Output the [x, y] coordinate of the center of the cell containing the given text.  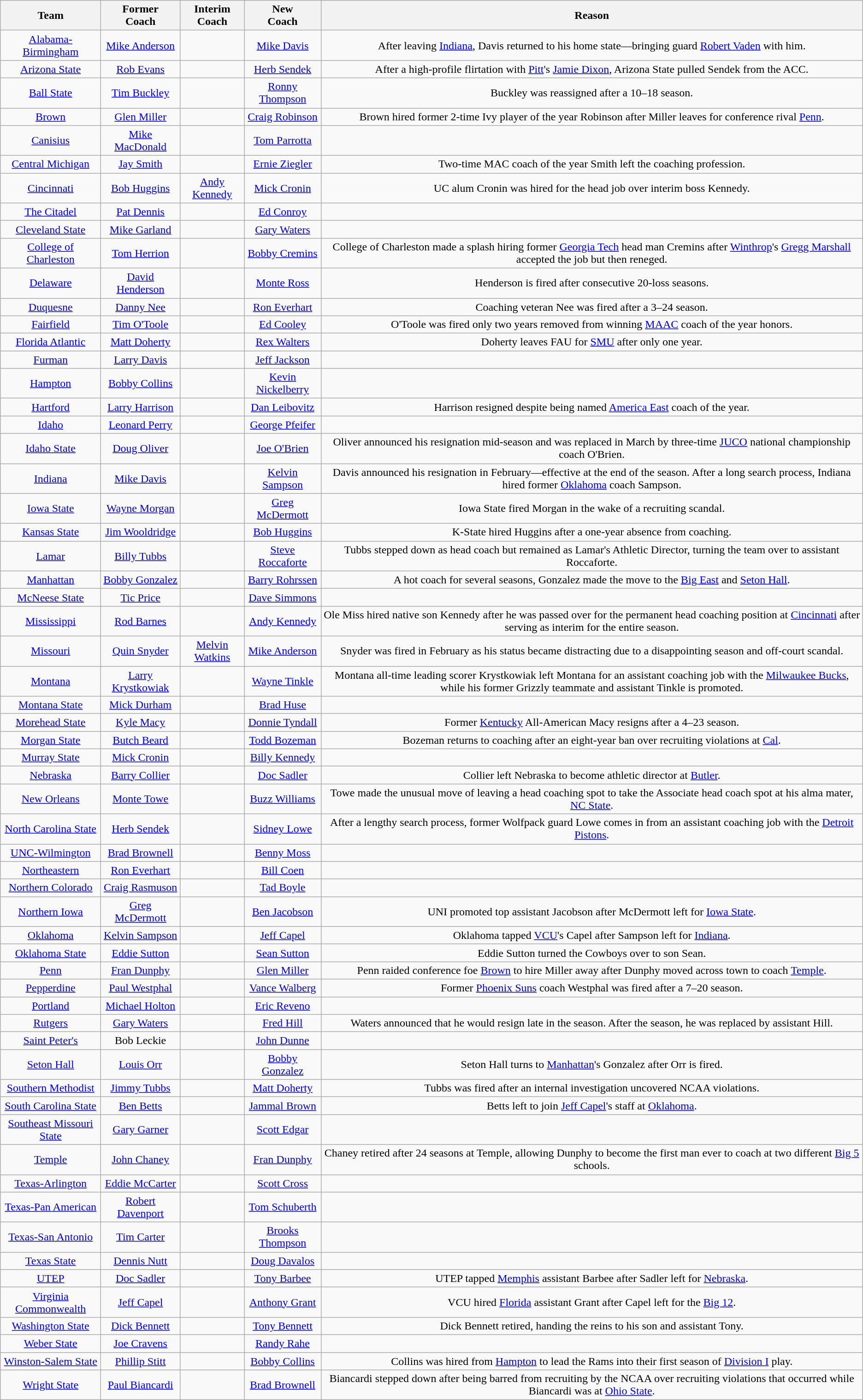
UTEP [51, 1278]
College of Charleston [51, 253]
Harrison resigned despite being named America East coach of the year. [592, 407]
Scott Cross [283, 1183]
Dan Leibovitz [283, 407]
New Orleans [51, 799]
Collier left Nebraska to become athletic director at Butler. [592, 775]
Seton Hall turns to Manhattan's Gonzalez after Orr is fired. [592, 1064]
Jimmy Tubbs [141, 1088]
Melvin Watkins [212, 651]
Mike Garland [141, 229]
Tim O'Toole [141, 325]
Scott Edgar [283, 1130]
Chaney retired after 24 seasons at Temple, allowing Dunphy to become the first man ever to coach at two different Big 5 schools. [592, 1159]
Craig Robinson [283, 117]
Temple [51, 1159]
Monte Towe [141, 799]
UTEP tapped Memphis assistant Barbee after Sadler left for Nebraska. [592, 1278]
Jim Wooldridge [141, 532]
Tom Schuberth [283, 1207]
Brad Huse [283, 705]
McNeese State [51, 597]
NewCoach [283, 16]
Brown [51, 117]
Montana [51, 681]
Penn raided conference foe Brown to hire Miller away after Dunphy moved across town to coach Temple. [592, 970]
Pepperdine [51, 988]
Idaho [51, 425]
Tubbs stepped down as head coach but remained as Lamar's Athletic Director, turning the team over to assistant Roccaforte. [592, 556]
Mike MacDonald [141, 140]
After a high-profile flirtation with Pitt's Jamie Dixon, Arizona State pulled Sendek from the ACC. [592, 69]
Paul Biancardi [141, 1385]
Larry Harrison [141, 407]
O'Toole was fired only two years removed from winning MAAC coach of the year honors. [592, 325]
UC alum Cronin was hired for the head job over interim boss Kennedy. [592, 188]
Doherty leaves FAU for SMU after only one year. [592, 342]
Anthony Grant [283, 1302]
Team [51, 16]
Morgan State [51, 740]
Texas-Pan American [51, 1207]
Ed Cooley [283, 325]
UNI promoted top assistant Jacobson after McDermott left for Iowa State. [592, 911]
Cincinnati [51, 188]
Todd Bozeman [283, 740]
Ben Betts [141, 1106]
George Pfeifer [283, 425]
Eric Reveno [283, 1006]
Ed Conroy [283, 212]
Florida Atlantic [51, 342]
Indiana [51, 479]
Penn [51, 970]
Tony Barbee [283, 1278]
Sean Sutton [283, 953]
Benny Moss [283, 853]
Montana State [51, 705]
Wayne Tinkle [283, 681]
Louis Orr [141, 1064]
FormerCoach [141, 16]
Mississippi [51, 621]
Alabama-Birmingham [51, 45]
K-State hired Huggins after a one-year absence from coaching. [592, 532]
Manhattan [51, 580]
Monte Ross [283, 283]
Northeastern [51, 870]
Cleveland State [51, 229]
Quin Snyder [141, 651]
Texas-San Antonio [51, 1237]
Barry Collier [141, 775]
Ernie Ziegler [283, 164]
Bill Coen [283, 870]
Southeast Missouri State [51, 1130]
Southern Methodist [51, 1088]
Missouri [51, 651]
Robert Davenport [141, 1207]
After a lengthy search process, former Wolfpack guard Lowe comes in from an assistant coaching job with the Detroit Pistons. [592, 829]
John Chaney [141, 1159]
Steve Roccaforte [283, 556]
Tic Price [141, 597]
Brown hired former 2-time Ivy player of the year Robinson after Miller leaves for conference rival Penn. [592, 117]
Michael Holton [141, 1006]
Waters announced that he would resign late in the season. After the season, he was replaced by assistant Hill. [592, 1023]
Brooks Thompson [283, 1237]
Fairfield [51, 325]
Winston-Salem State [51, 1361]
Seton Hall [51, 1064]
Wright State [51, 1385]
Oklahoma [51, 935]
Gary Garner [141, 1130]
Idaho State [51, 448]
Hartford [51, 407]
Rob Evans [141, 69]
Billy Tubbs [141, 556]
Danny Nee [141, 307]
Canisius [51, 140]
Tom Parrotta [283, 140]
Snyder was fired in February as his status became distracting due to a disappointing season and off-court scandal. [592, 651]
Central Michigan [51, 164]
Iowa State [51, 508]
Saint Peter's [51, 1041]
Tony Bennett [283, 1326]
Bozeman returns to coaching after an eight-year ban over recruiting violations at Cal. [592, 740]
Kyle Macy [141, 723]
Eddie McCarter [141, 1183]
Hampton [51, 384]
Duquesne [51, 307]
Towe made the unusual move of leaving a head coaching spot to take the Associate head coach spot at his alma mater, NC State. [592, 799]
Doug Oliver [141, 448]
Tad Boyle [283, 888]
Texas-Arlington [51, 1183]
Dick Bennett retired, handing the reins to his son and assistant Tony. [592, 1326]
Eddie Sutton turned the Cowboys over to son Sean. [592, 953]
Furman [51, 360]
Tubbs was fired after an internal investigation uncovered NCAA violations. [592, 1088]
Vance Walberg [283, 988]
Phillip Stitt [141, 1361]
Tim Carter [141, 1237]
Barry Rohrssen [283, 580]
Rod Barnes [141, 621]
Betts left to join Jeff Capel's staff at Oklahoma. [592, 1106]
InterimCoach [212, 16]
Tom Herrion [141, 253]
Ball State [51, 93]
Rex Walters [283, 342]
Two-time MAC coach of the year Smith left the coaching profession. [592, 164]
Dick Bennett [141, 1326]
UNC-Wilmington [51, 853]
John Dunne [283, 1041]
After leaving Indiana, Davis returned to his home state—bringing guard Robert Vaden with him. [592, 45]
Mick Durham [141, 705]
Kansas State [51, 532]
Paul Westphal [141, 988]
North Carolina State [51, 829]
College of Charleston made a splash hiring former Georgia Tech head man Cremins after Winthrop's Gregg Marshall accepted the job but then reneged. [592, 253]
Fred Hill [283, 1023]
Tim Buckley [141, 93]
Donnie Tyndall [283, 723]
Northern Colorado [51, 888]
Collins was hired from Hampton to lead the Rams into their first season of Division I play. [592, 1361]
Bobby Cremins [283, 253]
Jeff Jackson [283, 360]
Jammal Brown [283, 1106]
Buckley was reassigned after a 10–18 season. [592, 93]
Murray State [51, 758]
Delaware [51, 283]
Bob Leckie [141, 1041]
Former Kentucky All-American Macy resigns after a 4–23 season. [592, 723]
Morehead State [51, 723]
Craig Rasmuson [141, 888]
VCU hired Florida assistant Grant after Capel left for the Big 12. [592, 1302]
Former Phoenix Suns coach Westphal was fired after a 7–20 season. [592, 988]
Oklahoma tapped VCU's Capel after Sampson left for Indiana. [592, 935]
Ben Jacobson [283, 911]
South Carolina State [51, 1106]
Sidney Lowe [283, 829]
Rutgers [51, 1023]
Weber State [51, 1343]
Randy Rahe [283, 1343]
A hot coach for several seasons, Gonzalez made the move to the Big East and Seton Hall. [592, 580]
Pat Dennis [141, 212]
Eddie Sutton [141, 953]
Larry Krystkowiak [141, 681]
Nebraska [51, 775]
Coaching veteran Nee was fired after a 3–24 season. [592, 307]
Arizona State [51, 69]
Dennis Nutt [141, 1261]
Billy Kennedy [283, 758]
Jay Smith [141, 164]
Virginia Commonwealth [51, 1302]
Kevin Nickelberry [283, 384]
Biancardi stepped down after being barred from recruiting by the NCAA over recruiting violations that occurred while Biancardi was at Ohio State. [592, 1385]
Washington State [51, 1326]
Northern Iowa [51, 911]
Doug Davalos [283, 1261]
David Henderson [141, 283]
Henderson is fired after consecutive 20-loss seasons. [592, 283]
Joe O'Brien [283, 448]
Oliver announced his resignation mid-season and was replaced in March by three-time JUCO national championship coach O'Brien. [592, 448]
Joe Cravens [141, 1343]
Larry Davis [141, 360]
The Citadel [51, 212]
Reason [592, 16]
Dave Simmons [283, 597]
Ronny Thompson [283, 93]
Texas State [51, 1261]
Wayne Morgan [141, 508]
Oklahoma State [51, 953]
Butch Beard [141, 740]
Lamar [51, 556]
Portland [51, 1006]
Leonard Perry [141, 425]
Buzz Williams [283, 799]
Iowa State fired Morgan in the wake of a recruiting scandal. [592, 508]
